From the cell containing the given text, extract its center point as [x, y] coordinate. 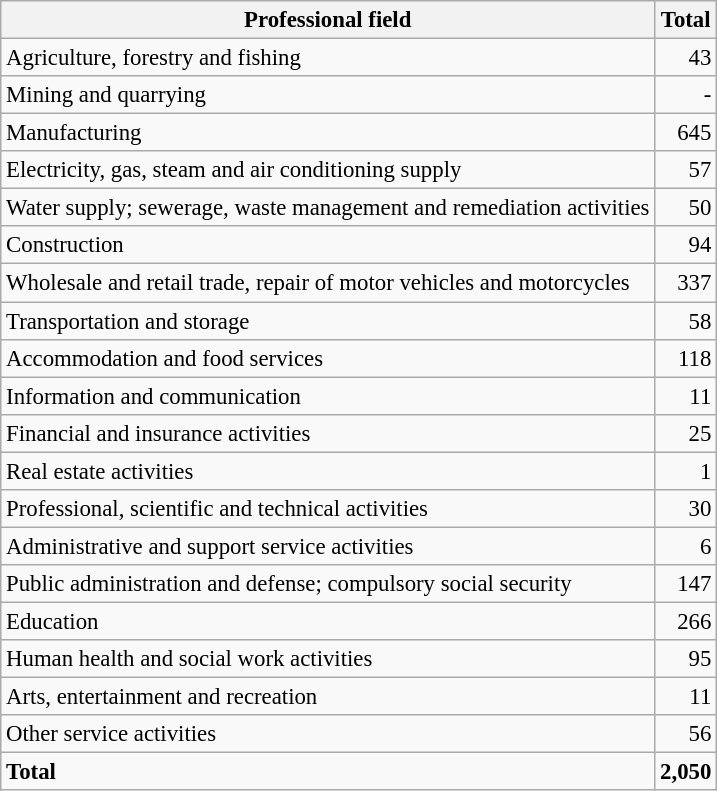
Accommodation and food services [328, 358]
94 [686, 245]
25 [686, 433]
Other service activities [328, 734]
Education [328, 621]
Professional field [328, 20]
6 [686, 546]
2,050 [686, 772]
118 [686, 358]
266 [686, 621]
147 [686, 584]
57 [686, 170]
Agriculture, forestry and fishing [328, 58]
Real estate activities [328, 471]
Information and communication [328, 396]
Wholesale and retail trade, repair of motor vehicles and motorcycles [328, 283]
337 [686, 283]
Human health and social work activities [328, 659]
Professional, scientific and technical activities [328, 509]
Mining and quarrying [328, 95]
Electricity, gas, steam and air conditioning supply [328, 170]
Administrative and support service activities [328, 546]
Manufacturing [328, 133]
645 [686, 133]
56 [686, 734]
43 [686, 58]
Arts, entertainment and recreation [328, 697]
Public administration and defense; compulsory social security [328, 584]
Transportation and storage [328, 321]
1 [686, 471]
Water supply; sewerage, waste management and remediation activities [328, 208]
95 [686, 659]
30 [686, 509]
50 [686, 208]
Financial and insurance activities [328, 433]
- [686, 95]
58 [686, 321]
Construction [328, 245]
